Return [x, y] of the center of cell containing provided text 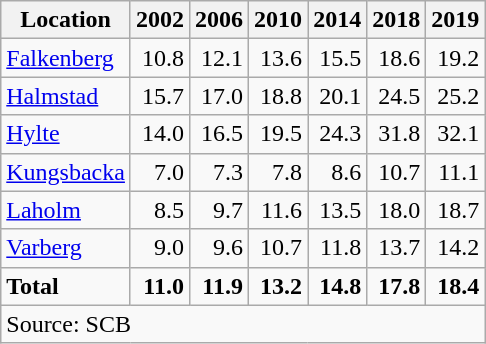
2010 [278, 20]
15.7 [160, 96]
2014 [338, 20]
Total [66, 286]
19.5 [278, 134]
Laholm [66, 210]
Varberg [66, 248]
13.7 [396, 248]
17.8 [396, 286]
8.5 [160, 210]
Falkenberg [66, 58]
17.0 [220, 96]
9.0 [160, 248]
2018 [396, 20]
Kungsbacka [66, 172]
Hylte [66, 134]
9.7 [220, 210]
14.0 [160, 134]
2006 [220, 20]
7.3 [220, 172]
9.6 [220, 248]
8.6 [338, 172]
11.1 [456, 172]
11.6 [278, 210]
18.8 [278, 96]
15.5 [338, 58]
2002 [160, 20]
7.0 [160, 172]
24.3 [338, 134]
18.4 [456, 286]
16.5 [220, 134]
18.6 [396, 58]
11.0 [160, 286]
20.1 [338, 96]
24.5 [396, 96]
12.1 [220, 58]
11.9 [220, 286]
7.8 [278, 172]
Halmstad [66, 96]
18.0 [396, 210]
Source: SCB [243, 324]
31.8 [396, 134]
11.8 [338, 248]
32.1 [456, 134]
14.8 [338, 286]
10.8 [160, 58]
13.2 [278, 286]
14.2 [456, 248]
2019 [456, 20]
13.5 [338, 210]
13.6 [278, 58]
19.2 [456, 58]
25.2 [456, 96]
Location [66, 20]
18.7 [456, 210]
